Identify which cell holds the provided text, then report its [x, y] central coordinate. 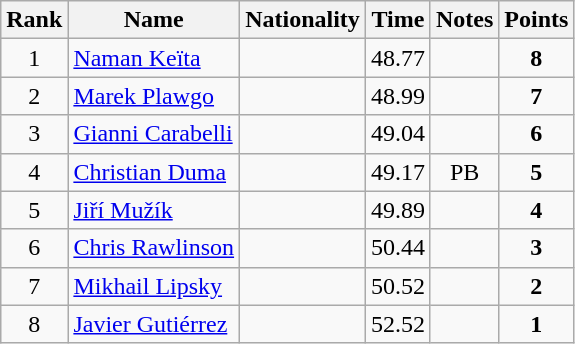
Gianni Carabelli [154, 134]
48.99 [398, 96]
Mikhail Lipsky [154, 286]
52.52 [398, 324]
Points [536, 20]
Marek Plawgo [154, 96]
Notes [464, 20]
Naman Keïta [154, 58]
49.89 [398, 210]
Rank [34, 20]
49.04 [398, 134]
Jiří Mužík [154, 210]
50.52 [398, 286]
PB [464, 172]
Chris Rawlinson [154, 248]
Name [154, 20]
Javier Gutiérrez [154, 324]
Christian Duma [154, 172]
Time [398, 20]
48.77 [398, 58]
50.44 [398, 248]
Nationality [303, 20]
49.17 [398, 172]
